Identify which cell holds the provided text, then report its [X, Y] central coordinate. 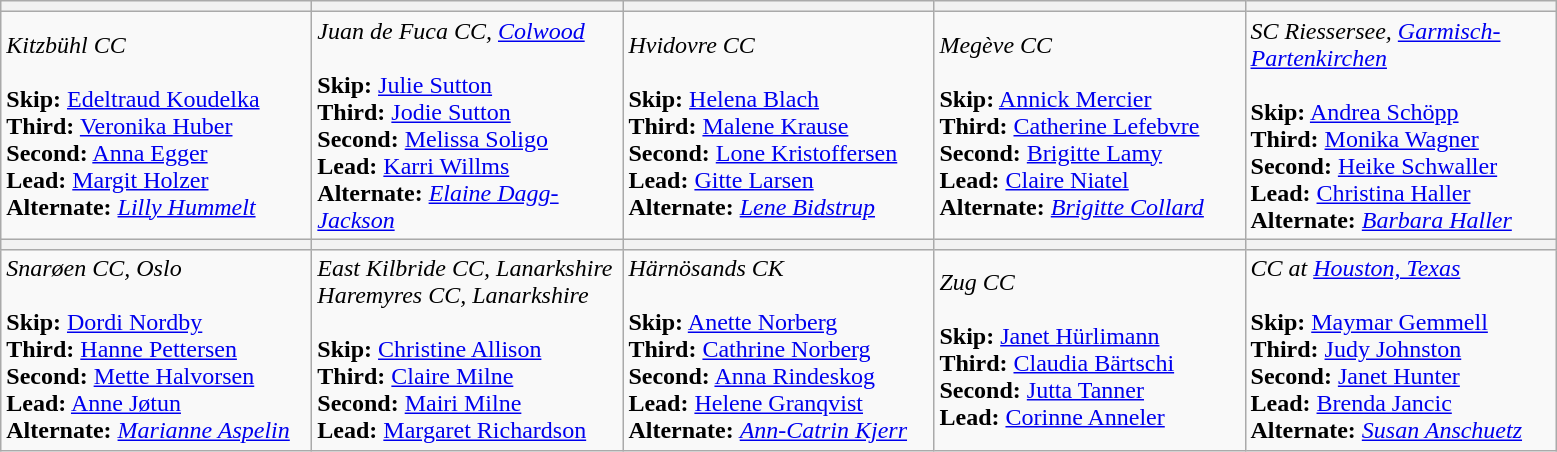
Härnösands CK Skip: Anette Norberg Third: Cathrine Norberg Second: Anna Rindeskog Lead: Helene Granqvist Alternate: Ann-Catrin Kjerr [778, 350]
East Kilbride CC, Lanarkshire Haremyres CC, Lanarkshire Skip: Christine Allison Third: Claire Milne Second: Mairi Milne Lead: Margaret Richardson [468, 350]
Megève CC Skip: Annick Mercier Third: Catherine Lefebvre Second: Brigitte Lamy Lead: Claire Niatel Alternate: Brigitte Collard [1090, 126]
Juan de Fuca CC, ColwoodSkip: Julie Sutton Third: Jodie Sutton Second: Melissa Soligo Lead: Karri Willms Alternate: Elaine Dagg-Jackson [468, 126]
Kitzbühl CCSkip: Edeltraud Koudelka Third: Veronika Huber Second: Anna Egger Lead: Margit Holzer Alternate: Lilly Hummelt [156, 126]
CC at Houston, TexasSkip: Maymar Gemmell Third: Judy Johnston Second: Janet Hunter Lead: Brenda Jancic Alternate: Susan Anschuetz [1400, 350]
Snarøen CC, Oslo Skip: Dordi Nordby Third: Hanne Pettersen Second: Mette Halvorsen Lead: Anne Jøtun Alternate: Marianne Aspelin [156, 350]
Hvidovre CC Skip: Helena Blach Third: Malene Krause Second: Lone Kristoffersen Lead: Gitte Larsen Alternate: Lene Bidstrup [778, 126]
Zug CC Skip: Janet Hürlimann Third: Claudia Bärtschi Second: Jutta Tanner Lead: Corinne Anneler [1090, 350]
